Determine the [x, y] coordinate at the center of the cell enclosing the given text.  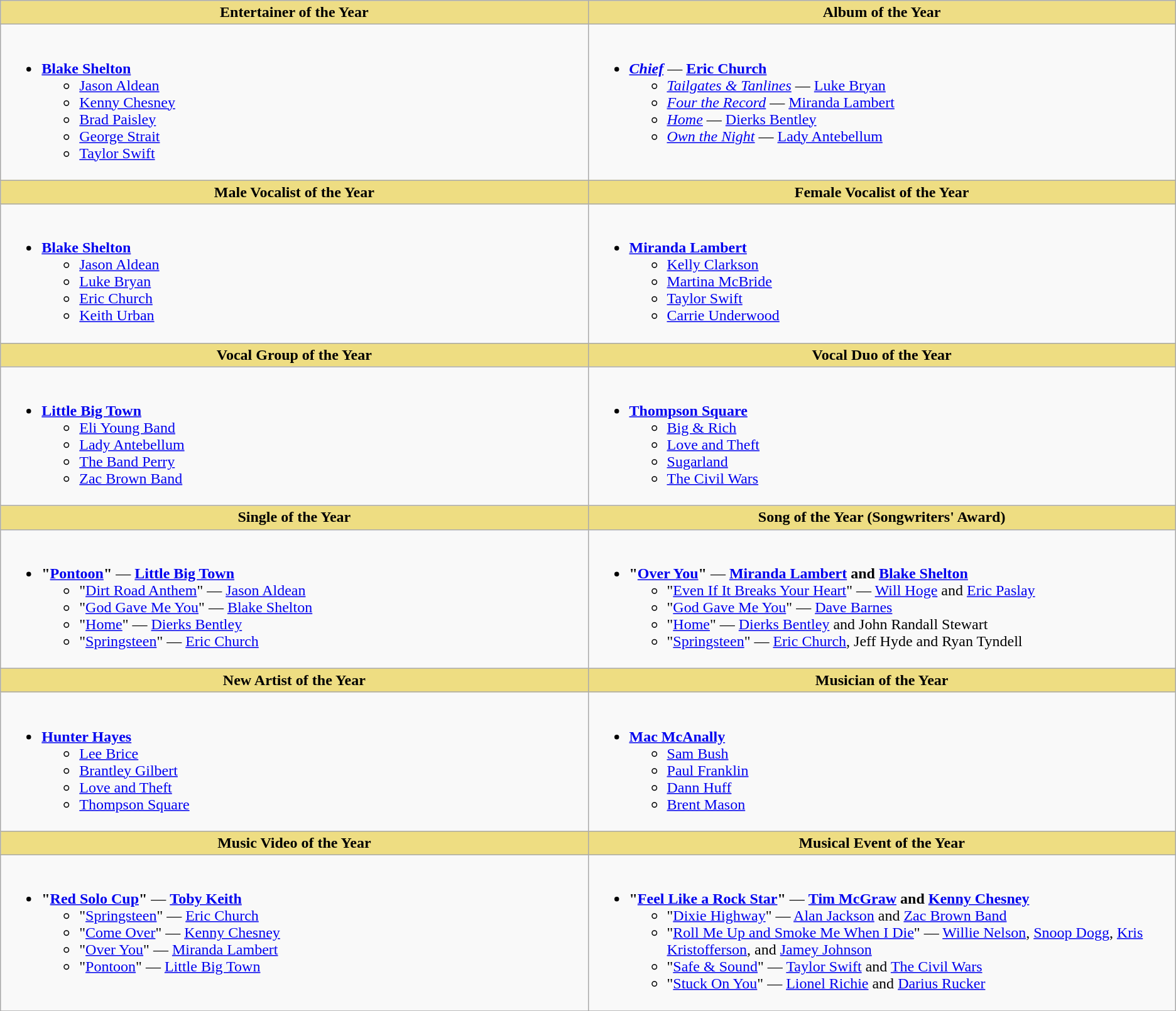
Little Big TownEli Young BandLady AntebellumThe Band PerryZac Brown Band [294, 436]
Musician of the Year [882, 680]
Hunter HayesLee BriceBrantley GilbertLove and TheftThompson Square [294, 761]
Female Vocalist of the Year [882, 192]
Chief — Eric ChurchTailgates & Tanlines — Luke BryanFour the Record — Miranda LambertHome — Dierks BentleyOwn the Night — Lady Antebellum [882, 102]
Vocal Group of the Year [294, 355]
"Pontoon" — Little Big Town"Dirt Road Anthem" — Jason Aldean"God Gave Me You" — Blake Shelton"Home" — Dierks Bentley"Springsteen" — Eric Church [294, 599]
Miranda LambertKelly ClarksonMartina McBrideTaylor SwiftCarrie Underwood [882, 274]
Album of the Year [882, 13]
Mac McAnallySam BushPaul FranklinDann HuffBrent Mason [882, 761]
Blake SheltonJason AldeanKenny ChesneyBrad PaisleyGeorge StraitTaylor Swift [294, 102]
Entertainer of the Year [294, 13]
Music Video of the Year [294, 843]
Song of the Year (Songwriters' Award) [882, 517]
Thompson SquareBig & RichLove and TheftSugarlandThe Civil Wars [882, 436]
New Artist of the Year [294, 680]
Male Vocalist of the Year [294, 192]
"Red Solo Cup" — Toby Keith"Springsteen" — Eric Church"Come Over" — Kenny Chesney"Over You" — Miranda Lambert"Pontoon" — Little Big Town [294, 933]
Single of the Year [294, 517]
Musical Event of the Year [882, 843]
Vocal Duo of the Year [882, 355]
Blake SheltonJason AldeanLuke BryanEric ChurchKeith Urban [294, 274]
